Pinpoint the cell where the given text exists, returning its (x, y) midpoint coordinate. 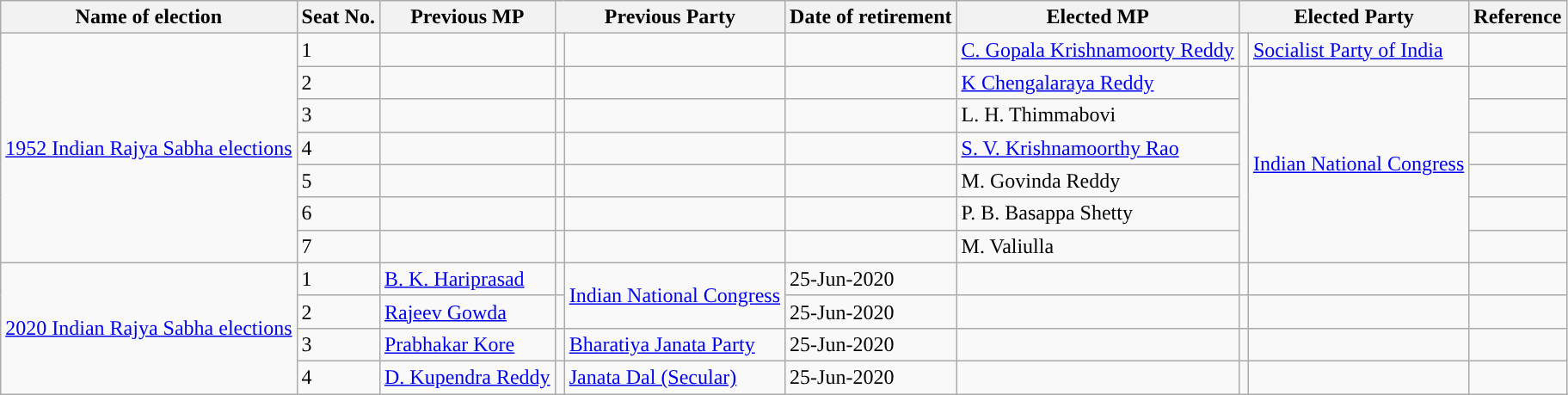
Bharatiya Janata Party (674, 344)
1952 Indian Rajya Sabha elections (149, 148)
D. Kupendra Reddy (467, 377)
M. Valiulla (1098, 246)
K Chengalaraya Reddy (1098, 83)
S. V. Krishnamoorthy Rao (1098, 148)
B. K. Hariprasad (467, 279)
Date of retirement (870, 17)
Rajeev Gowda (467, 312)
Previous Party (669, 17)
7 (338, 246)
Previous MP (467, 17)
Janata Dal (Secular) (674, 377)
6 (338, 213)
P. B. Basappa Shetty (1098, 213)
Prabhakar Kore (467, 344)
2020 Indian Rajya Sabha elections (149, 328)
M. Govinda Reddy (1098, 181)
Socialist Party of India (1358, 50)
Name of election (149, 17)
L. H. Thimmabovi (1098, 115)
C. Gopala Krishnamoorty Reddy (1098, 50)
Seat No. (338, 17)
Elected MP (1098, 17)
Reference (1517, 17)
Elected Party (1354, 17)
5 (338, 181)
